Find where the given text appears and provide that cell's center as (X, Y) coordinate. 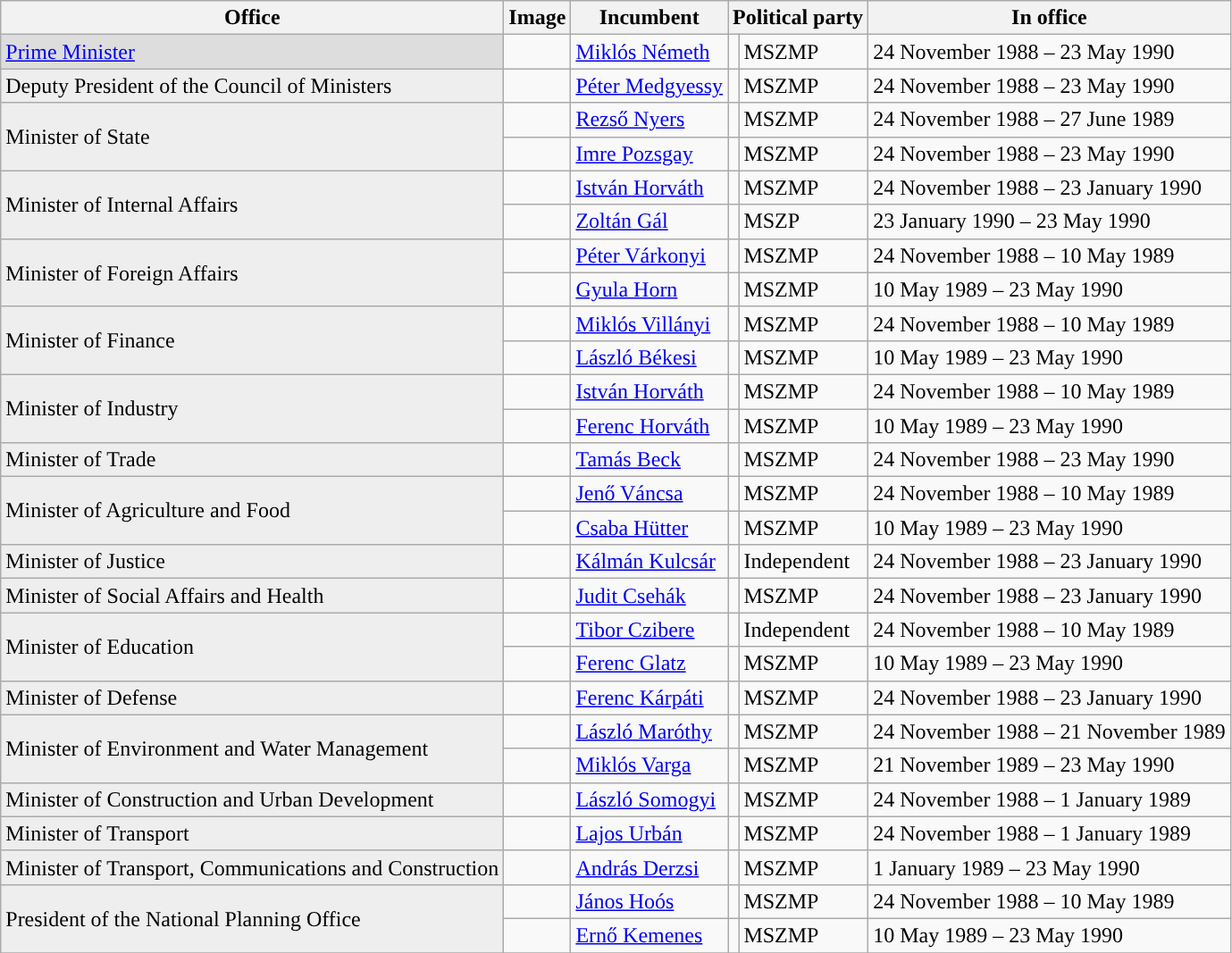
Kálmán Kulcsár (650, 562)
Rezső Nyers (650, 120)
Deputy President of the Council of Ministers (252, 86)
Gyula Horn (650, 289)
Péter Medgyessy (650, 86)
László Békesi (650, 357)
Imre Pozsgay (650, 154)
Ferenc Horváth (650, 426)
Tamás Beck (650, 460)
Miklós Varga (650, 765)
Zoltán Gál (650, 222)
András Derzsi (650, 867)
Csaba Hütter (650, 528)
Minister of Social Affairs and Health (252, 596)
Péter Várkonyi (650, 255)
Minister of Agriculture and Food (252, 511)
Minister of Finance (252, 340)
Incumbent (650, 18)
Prime Minister (252, 52)
Jenő Váncsa (650, 494)
Ernő Kemenes (650, 935)
Minister of Trade (252, 460)
Minister of Defense (252, 698)
Minister of Transport (252, 833)
21 November 1989 – 23 May 1990 (1050, 765)
Ferenc Glatz (650, 664)
Minister of Construction and Urban Development (252, 799)
1 January 1989 – 23 May 1990 (1050, 867)
Minister of Industry (252, 408)
Minister of Transport, Communications and Construction (252, 867)
Minister of State (252, 137)
23 January 1990 – 23 May 1990 (1050, 222)
Minister of Justice (252, 562)
Political party (799, 18)
President of the National Planning Office (252, 918)
Judit Csehák (650, 596)
Ferenc Kárpáti (650, 698)
Lajos Urbán (650, 833)
Image (538, 18)
Minister of Environment and Water Management (252, 748)
Minister of Internal Affairs (252, 205)
Miklós Villányi (650, 323)
László Maróthy (650, 731)
László Somogyi (650, 799)
Minister of Education (252, 647)
MSZP (804, 222)
Minister of Foreign Affairs (252, 272)
Tibor Czibere (650, 630)
Miklós Németh (650, 52)
János Hoós (650, 901)
Office (252, 18)
24 November 1988 – 27 June 1989 (1050, 120)
24 November 1988 – 21 November 1989 (1050, 731)
In office (1050, 18)
